Scan for the cell matching the given text and deliver its (x, y) coordinate at center. 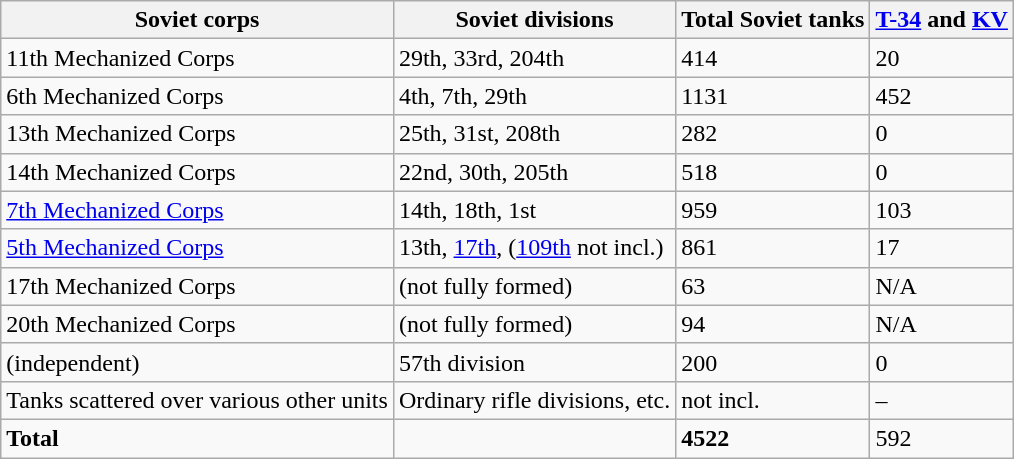
14th Mechanized Corps (198, 172)
– (942, 400)
4th, 7th, 29th (534, 96)
861 (773, 248)
not incl. (773, 400)
13th, 17th, (109th not incl.) (534, 248)
4522 (773, 438)
518 (773, 172)
57th division (534, 362)
7th Mechanized Corps (198, 210)
6th Mechanized Corps (198, 96)
5th Mechanized Corps (198, 248)
200 (773, 362)
94 (773, 324)
13th Mechanized Corps (198, 134)
14th, 18th, 1st (534, 210)
(independent) (198, 362)
282 (773, 134)
Soviet divisions (534, 20)
63 (773, 286)
103 (942, 210)
Total Soviet tanks (773, 20)
Total (198, 438)
25th, 31st, 208th (534, 134)
29th, 33rd, 204th (534, 58)
414 (773, 58)
T-34 and KV (942, 20)
959 (773, 210)
17th Mechanized Corps (198, 286)
452 (942, 96)
11th Mechanized Corps (198, 58)
Ordinary rifle divisions, etc. (534, 400)
Tanks scattered over various other units (198, 400)
20th Mechanized Corps (198, 324)
1131 (773, 96)
Soviet corps (198, 20)
17 (942, 248)
22nd, 30th, 205th (534, 172)
592 (942, 438)
20 (942, 58)
